Return the [x, y] coordinate for the center point of the cell that contains the specified text.  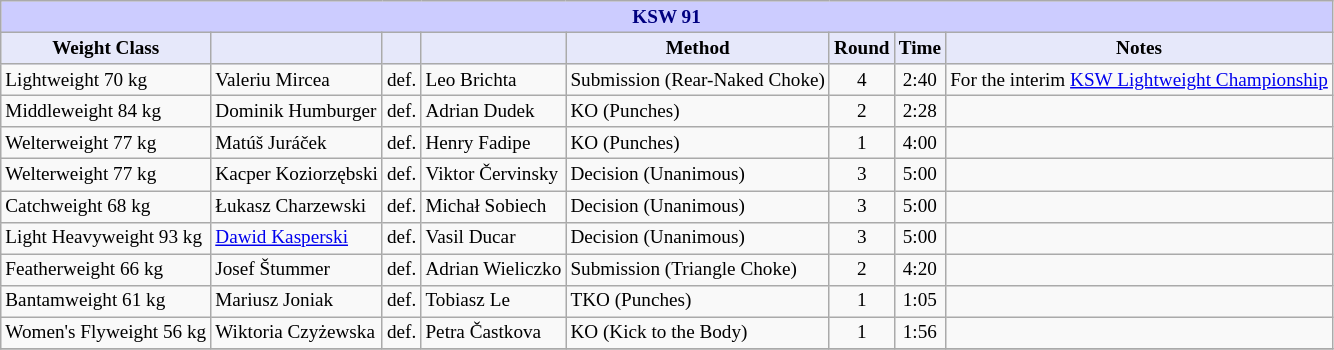
4:20 [920, 270]
Light Heavyweight 93 kg [106, 238]
1:05 [920, 301]
Tobiasz Le [494, 301]
Lightweight 70 kg [106, 80]
KSW 91 [667, 17]
Viktor Červinsky [494, 175]
Adrian Dudek [494, 111]
4 [862, 80]
Michał Sobiech [494, 206]
KO (Kick to the Body) [698, 333]
4:00 [920, 143]
Petra Častkova [494, 333]
Wiktoria Czyżewska [297, 333]
Weight Class [106, 48]
Dawid Kasperski [297, 238]
Submission (Rear-Naked Choke) [698, 80]
Notes [1140, 48]
Valeriu Mircea [297, 80]
Round [862, 48]
Łukasz Charzewski [297, 206]
1:56 [920, 333]
Catchweight 68 kg [106, 206]
Matúš Juráček [297, 143]
Henry Fadipe [494, 143]
For the interim KSW Lightweight Championship [1140, 80]
Josef Štummer [297, 270]
Mariusz Joniak [297, 301]
Kacper Koziorzębski [297, 175]
Middleweight 84 kg [106, 111]
Adrian Wieliczko [494, 270]
Women's Flyweight 56 kg [106, 333]
TKO (Punches) [698, 301]
2:40 [920, 80]
Dominik Humburger [297, 111]
Leo Brichta [494, 80]
Method [698, 48]
Featherweight 66 kg [106, 270]
2:28 [920, 111]
Submission (Triangle Choke) [698, 270]
Bantamweight 61 kg [106, 301]
Vasil Ducar [494, 238]
Time [920, 48]
